Locate the cell with the specified text and output its (X, Y) center coordinate. 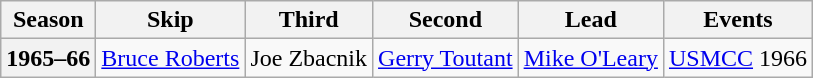
Gerry Toutant (446, 58)
1965–66 (48, 58)
Events (738, 20)
Bruce Roberts (170, 58)
Season (48, 20)
Joe Zbacnik (309, 58)
USMCC 1966 (738, 58)
Skip (170, 20)
Mike O'Leary (590, 58)
Second (446, 20)
Third (309, 20)
Lead (590, 20)
